From the cell containing the given text, extract its center point as [x, y] coordinate. 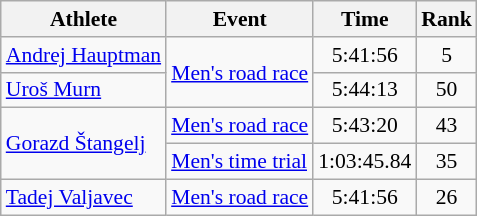
Event [240, 19]
Andrej Hauptman [84, 55]
Athlete [84, 19]
1:03:45.84 [364, 162]
Gorazd Štangelj [84, 144]
5:44:13 [364, 90]
43 [446, 126]
50 [446, 90]
26 [446, 197]
Men's time trial [240, 162]
Time [364, 19]
35 [446, 162]
Uroš Murn [84, 90]
5 [446, 55]
5:43:20 [364, 126]
Rank [446, 19]
Tadej Valjavec [84, 197]
